Return the [X, Y] coordinate for the center point of the cell that contains the specified text.  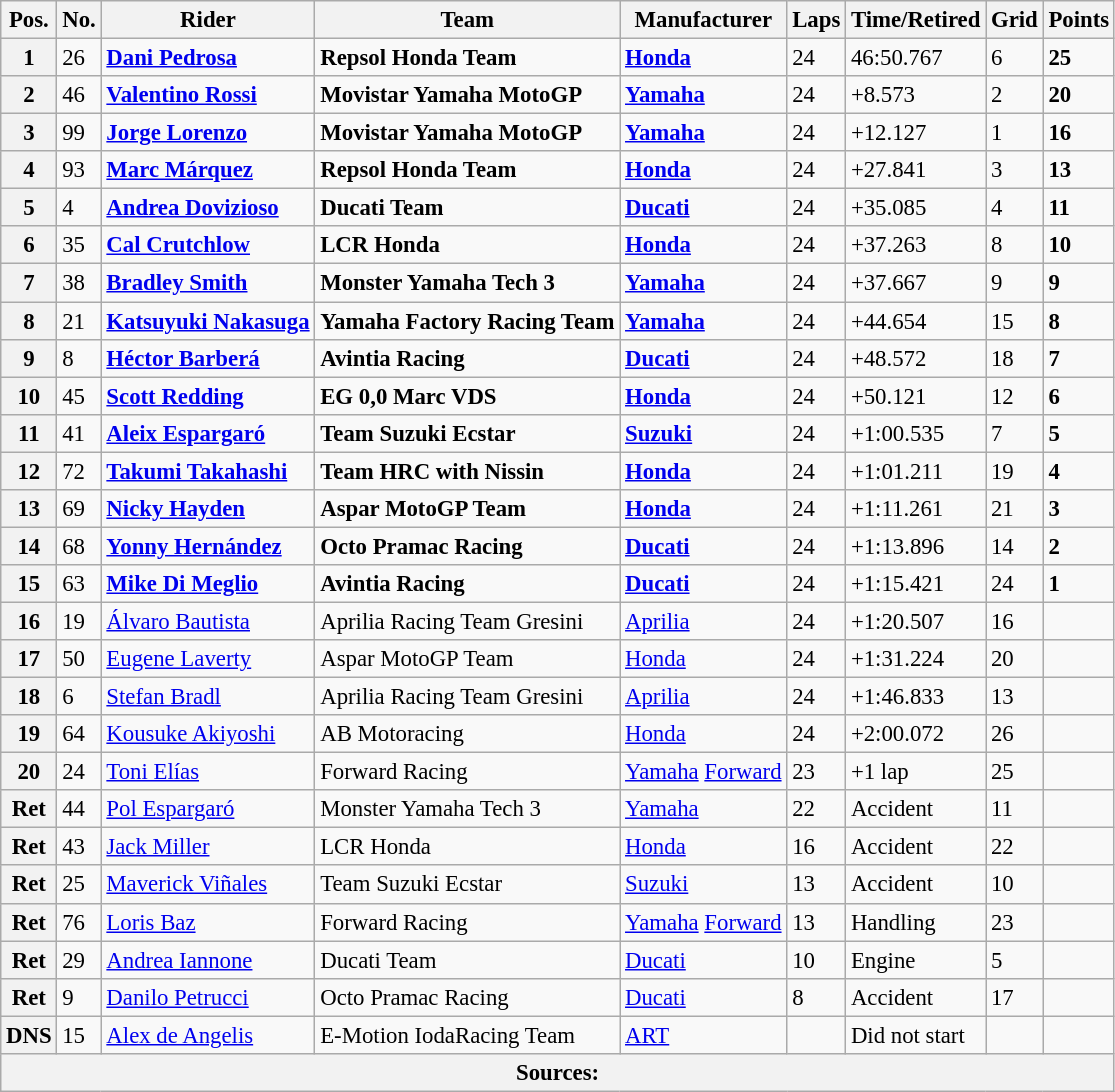
Points [1078, 20]
Time/Retired [916, 20]
Dani Pedrosa [208, 58]
Valentino Rossi [208, 95]
68 [79, 546]
+44.654 [916, 321]
45 [79, 396]
+37.667 [916, 283]
50 [79, 659]
Sources: [558, 1073]
Grid [1014, 20]
Mike Di Meglio [208, 584]
+1:31.224 [916, 659]
No. [79, 20]
69 [79, 509]
Alex de Angelis [208, 1035]
+50.121 [916, 396]
Katsuyuki Nakasuga [208, 321]
38 [79, 283]
Yamaha Factory Racing Team [468, 321]
Cal Crutchlow [208, 245]
EG 0,0 Marc VDS [468, 396]
99 [79, 133]
+27.841 [916, 170]
Jack Miller [208, 847]
Did not start [916, 1035]
E-Motion IodaRacing Team [468, 1035]
Pos. [29, 20]
63 [79, 584]
46 [79, 95]
Maverick Viñales [208, 885]
AB Motoracing [468, 734]
+1 lap [916, 772]
43 [79, 847]
+1:15.421 [916, 584]
44 [79, 809]
Rider [208, 20]
Marc Márquez [208, 170]
+2:00.072 [916, 734]
Takumi Takahashi [208, 471]
Bradley Smith [208, 283]
Team HRC with Nissin [468, 471]
Andrea Iannone [208, 960]
Aleix Espargaró [208, 433]
72 [79, 471]
DNS [29, 1035]
Scott Redding [208, 396]
+48.572 [916, 358]
76 [79, 922]
Stefan Bradl [208, 697]
Danilo Petrucci [208, 997]
+1:11.261 [916, 509]
Laps [816, 20]
Pol Espargaró [208, 809]
Toni Elías [208, 772]
+1:20.507 [916, 621]
Andrea Dovizioso [208, 208]
93 [79, 170]
41 [79, 433]
Manufacturer [704, 20]
+35.085 [916, 208]
+1:46.833 [916, 697]
64 [79, 734]
46:50.767 [916, 58]
+8.573 [916, 95]
Eugene Laverty [208, 659]
Héctor Barberá [208, 358]
Álvaro Bautista [208, 621]
29 [79, 960]
Yonny Hernández [208, 546]
Kousuke Akiyoshi [208, 734]
+37.263 [916, 245]
+1:00.535 [916, 433]
Engine [916, 960]
Handling [916, 922]
Loris Baz [208, 922]
Jorge Lorenzo [208, 133]
ART [704, 1035]
35 [79, 245]
+1:13.896 [916, 546]
Team [468, 20]
Nicky Hayden [208, 509]
+1:01.211 [916, 471]
+12.127 [916, 133]
